From the cell containing the given text, extract its center point as [X, Y] coordinate. 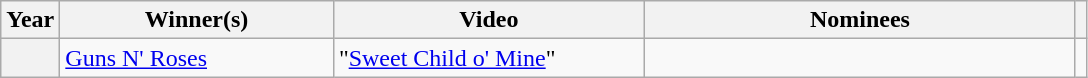
Video [488, 20]
Nominees [860, 20]
Winner(s) [197, 20]
"Sweet Child o' Mine" [488, 58]
Guns N' Roses [197, 58]
Year [30, 20]
